Detect which cell encompasses the target text, then output its [x, y] center coordinate. 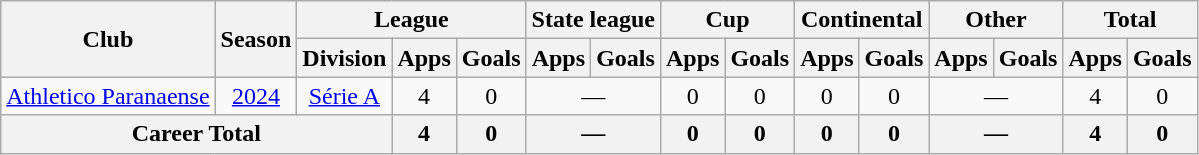
State league [593, 20]
Série A [344, 96]
Club [108, 39]
Athletico Paranaense [108, 96]
2024 [256, 96]
Cup [727, 20]
Other [996, 20]
League [412, 20]
Total [1130, 20]
Season [256, 39]
Division [344, 58]
Continental [862, 20]
Career Total [196, 134]
